Detect which cell encompasses the target text, then output its [x, y] center coordinate. 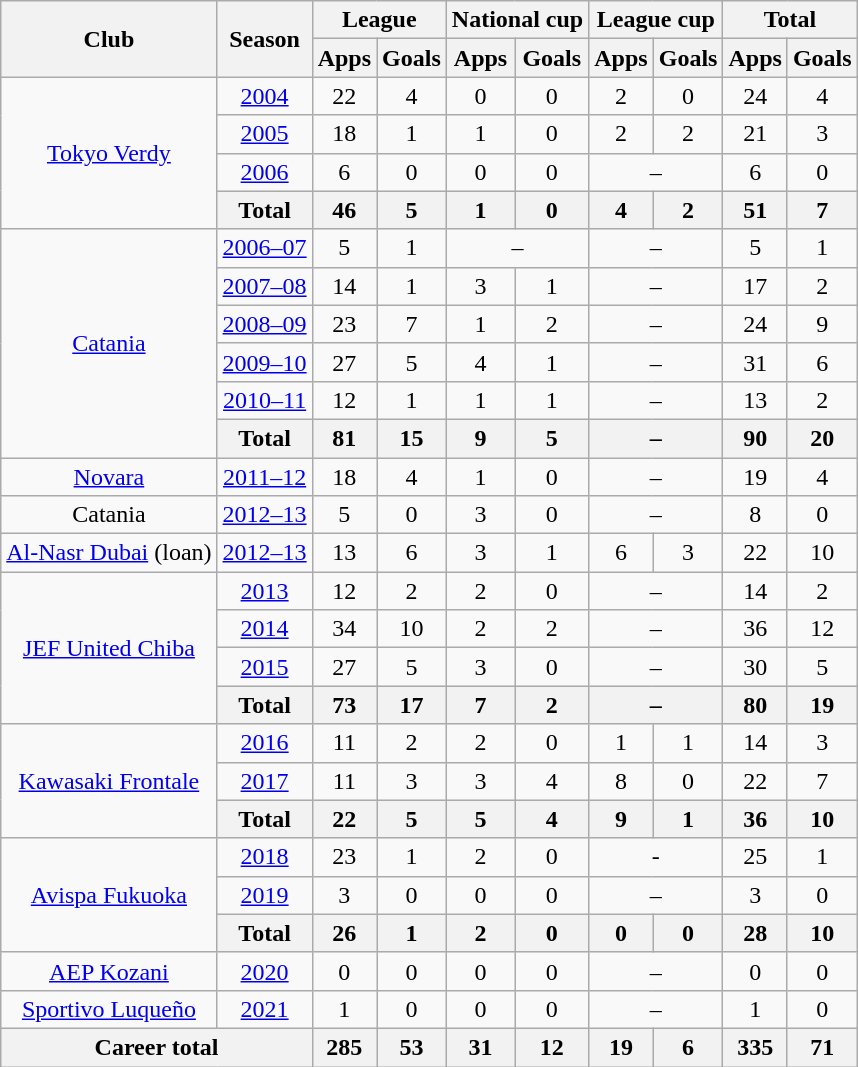
Al-Nasr Dubai (loan) [109, 553]
2020 [264, 971]
71 [822, 1047]
90 [755, 438]
2008–09 [264, 324]
15 [412, 438]
Career total [156, 1047]
2006 [264, 172]
League [379, 20]
Kawasaki Frontale [109, 781]
26 [344, 933]
League cup [656, 20]
2010–11 [264, 400]
Season [264, 39]
2015 [264, 667]
2005 [264, 134]
73 [344, 705]
2006–07 [264, 248]
34 [344, 629]
20 [822, 438]
53 [412, 1047]
2016 [264, 743]
25 [755, 857]
2017 [264, 781]
46 [344, 210]
2004 [264, 96]
21 [755, 134]
80 [755, 705]
2011–12 [264, 477]
51 [755, 210]
2021 [264, 1009]
285 [344, 1047]
Club [109, 39]
Novara [109, 477]
30 [755, 667]
Tokyo Verdy [109, 153]
National cup [517, 20]
335 [755, 1047]
- [656, 857]
2019 [264, 895]
2018 [264, 857]
Sportivo Luqueño [109, 1009]
81 [344, 438]
Avispa Fukuoka [109, 895]
28 [755, 933]
2009–10 [264, 362]
2013 [264, 591]
2014 [264, 629]
JEF United Chiba [109, 648]
2007–08 [264, 286]
AEP Kozani [109, 971]
